Output the [x, y] coordinate of the center of the cell containing the given text.  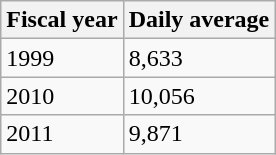
2011 [62, 134]
9,871 [199, 134]
Daily average [199, 20]
10,056 [199, 96]
Fiscal year [62, 20]
2010 [62, 96]
1999 [62, 58]
8,633 [199, 58]
